Provide the (x, y) coordinate of the cell's center where the given text is located.  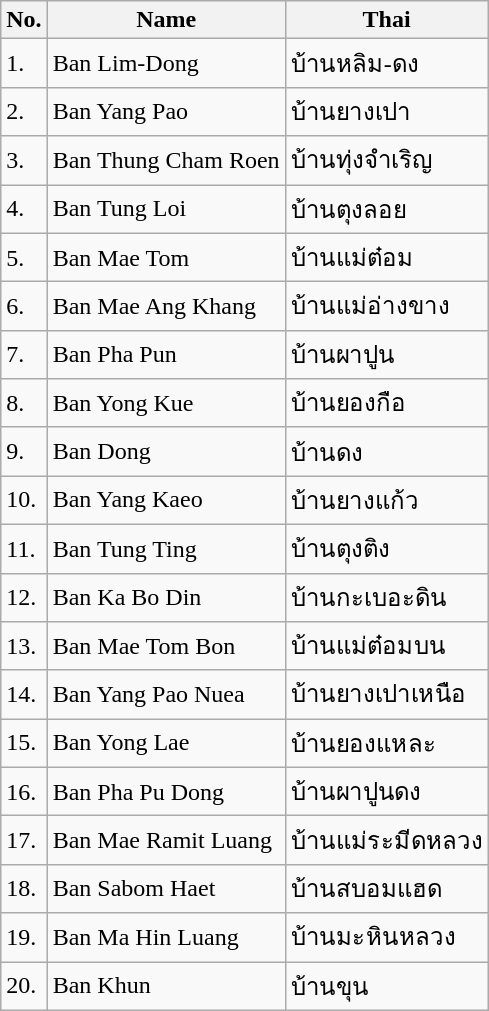
19. (24, 938)
บ้านแม่อ่างขาง (386, 306)
Ban Tung Loi (166, 208)
Ban Mae Ang Khang (166, 306)
15. (24, 744)
Ban Lim-Dong (166, 64)
18. (24, 888)
บ้านแม่ต๋อมบน (386, 646)
6. (24, 306)
8. (24, 404)
13. (24, 646)
Thai (386, 20)
Ban Dong (166, 452)
บ้านมะหินหลวง (386, 938)
บ้านแม่ต๋อม (386, 258)
11. (24, 548)
Ban Mae Ramit Luang (166, 840)
บ้านยองแหละ (386, 744)
บ้านกะเบอะดิน (386, 598)
Ban Pha Pun (166, 354)
บ้านแม่ระมีดหลวง (386, 840)
บ้านดง (386, 452)
9. (24, 452)
Ban Yong Lae (166, 744)
10. (24, 500)
Ban Sabom Haet (166, 888)
Ban Ka Bo Din (166, 598)
12. (24, 598)
No. (24, 20)
4. (24, 208)
Ban Tung Ting (166, 548)
1. (24, 64)
Ban Mae Tom Bon (166, 646)
Ban Yang Kaeo (166, 500)
Ban Pha Pu Dong (166, 792)
บ้านหลิม-ดง (386, 64)
Ban Khun (166, 986)
20. (24, 986)
17. (24, 840)
Ban Ma Hin Luang (166, 938)
บ้านขุน (386, 986)
บ้านยองกือ (386, 404)
Ban Mae Tom (166, 258)
บ้านยางเปา (386, 112)
14. (24, 694)
Ban Thung Cham Roen (166, 160)
5. (24, 258)
บ้านสบอมแฮด (386, 888)
บ้านยางแก้ว (386, 500)
16. (24, 792)
Ban Yang Pao Nuea (166, 694)
บ้านยางเปาเหนือ (386, 694)
บ้านผาปูนดง (386, 792)
Name (166, 20)
บ้านตุงติง (386, 548)
3. (24, 160)
Ban Yang Pao (166, 112)
Ban Yong Kue (166, 404)
บ้านทุ่งจำเริญ (386, 160)
บ้านตุงลอย (386, 208)
บ้านผาปูน (386, 354)
2. (24, 112)
7. (24, 354)
